Return (x, y) of the center of cell containing provided text 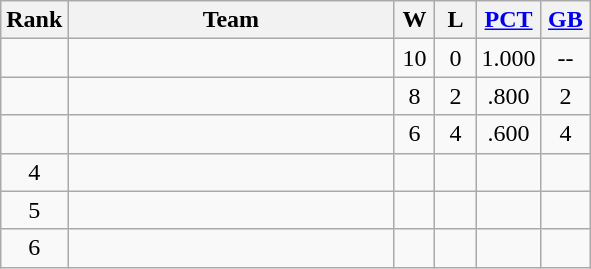
.600 (508, 134)
PCT (508, 20)
5 (34, 210)
Rank (34, 20)
-- (566, 58)
Team (231, 20)
.800 (508, 96)
8 (414, 96)
L (456, 20)
GB (566, 20)
1.000 (508, 58)
10 (414, 58)
W (414, 20)
0 (456, 58)
